Return the [X, Y] coordinate for the center point of the cell that contains the specified text.  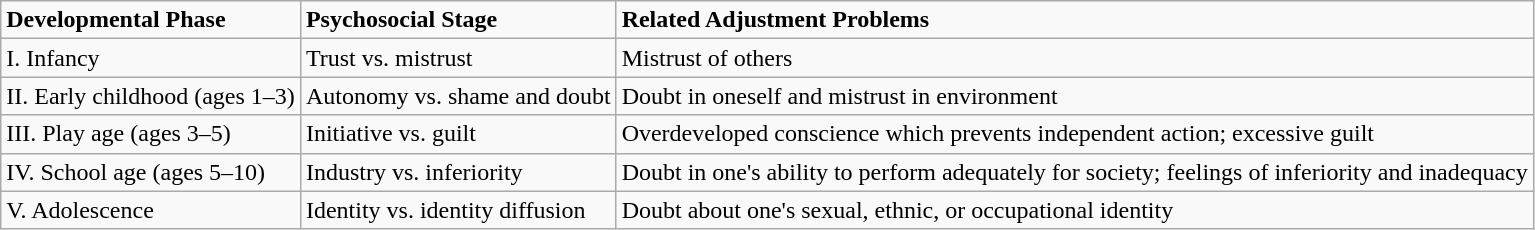
Doubt in oneself and mistrust in environment [1074, 96]
IV. School age (ages 5–10) [151, 172]
Trust vs. mistrust [458, 58]
V. Adolescence [151, 210]
II. Early childhood (ages 1–3) [151, 96]
III. Play age (ages 3–5) [151, 134]
Autonomy vs. shame and doubt [458, 96]
Doubt about one's sexual, ethnic, or occupational identity [1074, 210]
Related Adjustment Problems [1074, 20]
Industry vs. inferiority [458, 172]
Psychosocial Stage [458, 20]
Developmental Phase [151, 20]
Overdeveloped conscience which prevents independent action; excessive guilt [1074, 134]
Initiative vs. guilt [458, 134]
I. Infancy [151, 58]
Doubt in one's ability to perform adequately for society; feelings of inferiority and inadequacy [1074, 172]
Mistrust of others [1074, 58]
Identity vs. identity diffusion [458, 210]
